Find where the given text appears and provide that cell's center as (X, Y) coordinate. 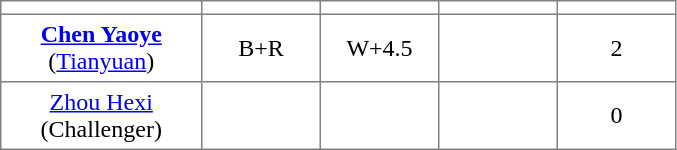
2 (616, 48)
0 (616, 116)
Zhou Hexi(Challenger) (102, 116)
W+4.5 (379, 48)
B+R (261, 48)
Chen Yaoye(Tianyuan) (102, 48)
